Extract the [x, y] coordinate from the center of the cell holding the provided text.  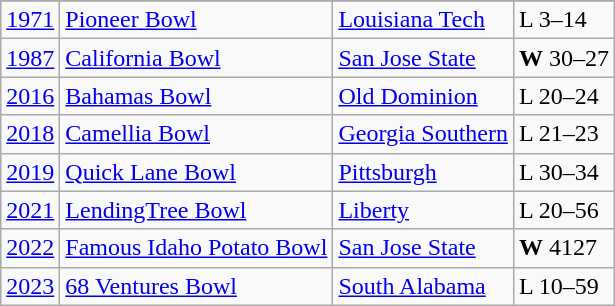
2016 [30, 96]
Liberty [424, 210]
2021 [30, 210]
California Bowl [196, 58]
Old Dominion [424, 96]
2018 [30, 134]
W 4127 [564, 248]
W 30–27 [564, 58]
Pittsburgh [424, 172]
68 Ventures Bowl [196, 286]
1987 [30, 58]
Quick Lane Bowl [196, 172]
Famous Idaho Potato Bowl [196, 248]
Pioneer Bowl [196, 20]
LendingTree Bowl [196, 210]
2023 [30, 286]
Bahamas Bowl [196, 96]
South Alabama [424, 286]
L 21–23 [564, 134]
L 10–59 [564, 286]
1971 [30, 20]
Georgia Southern [424, 134]
L 3–14 [564, 20]
Camellia Bowl [196, 134]
2022 [30, 248]
2019 [30, 172]
L 30–34 [564, 172]
Louisiana Tech [424, 20]
L 20–24 [564, 96]
L 20–56 [564, 210]
